From the cell containing the given text, extract its center point as (x, y) coordinate. 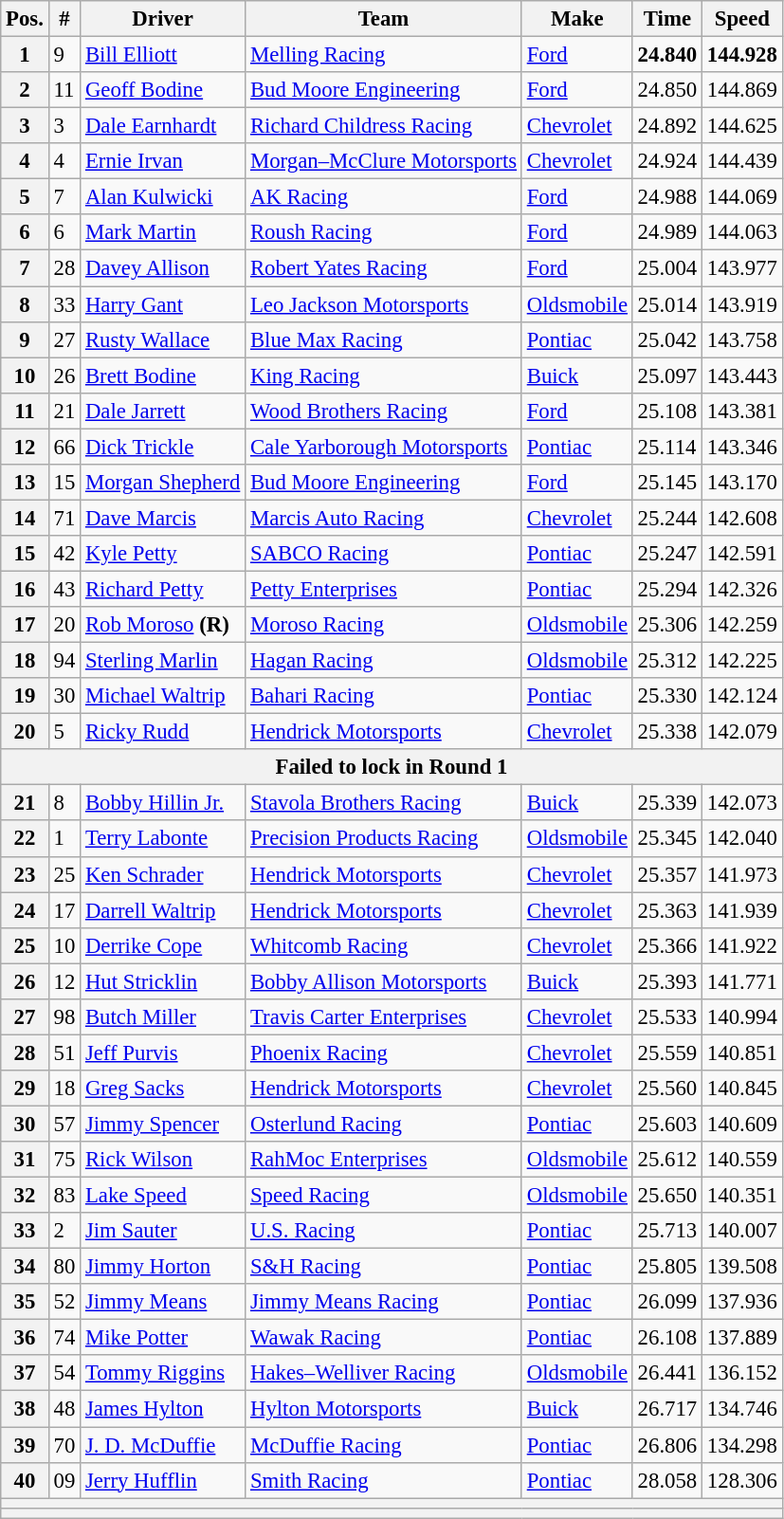
Ernie Irvan (163, 161)
24.850 (667, 90)
142.225 (743, 661)
66 (64, 447)
25.042 (667, 339)
Moroso Racing (384, 625)
144.625 (743, 126)
Rusty Wallace (163, 339)
Bobby Hillin Jr. (163, 803)
McDuffie Racing (384, 1445)
Rob Moroso (R) (163, 625)
# (64, 19)
140.845 (743, 1089)
25.713 (667, 1231)
25.345 (667, 839)
Darrell Waltrip (163, 910)
Marcis Auto Racing (384, 518)
26.806 (667, 1445)
70 (64, 1445)
25.363 (667, 910)
James Hylton (163, 1409)
25.357 (667, 874)
Jerry Hufflin (163, 1480)
Osterlund Racing (384, 1124)
143.381 (743, 411)
136.152 (743, 1374)
Wood Brothers Racing (384, 411)
25.145 (667, 483)
RahMoc Enterprises (384, 1160)
143.977 (743, 268)
Morgan Shepherd (163, 483)
38 (25, 1409)
Roush Racing (384, 232)
Dick Trickle (163, 447)
26.099 (667, 1302)
25.612 (667, 1160)
Cale Yarborough Motorsports (384, 447)
28.058 (667, 1480)
24.924 (667, 161)
Terry Labonte (163, 839)
Robert Yates Racing (384, 268)
31 (25, 1160)
Speed (743, 19)
25.559 (667, 1052)
25.603 (667, 1124)
Tommy Riggins (163, 1374)
Ken Schrader (163, 874)
40 (25, 1480)
34 (25, 1267)
26.717 (667, 1409)
25.312 (667, 661)
144.928 (743, 55)
143.919 (743, 304)
19 (25, 696)
54 (64, 1374)
Hylton Motorsports (384, 1409)
Michael Waltrip (163, 696)
143.346 (743, 447)
142.608 (743, 518)
83 (64, 1196)
141.939 (743, 910)
74 (64, 1338)
137.889 (743, 1338)
Driver (163, 19)
Jimmy Spencer (163, 1124)
Richard Childress Racing (384, 126)
140.007 (743, 1231)
Davey Allison (163, 268)
141.771 (743, 981)
142.040 (743, 839)
Precision Products Racing (384, 839)
Hagan Racing (384, 661)
Rick Wilson (163, 1160)
25.306 (667, 625)
98 (64, 1017)
Jimmy Horton (163, 1267)
25.330 (667, 696)
U.S. Racing (384, 1231)
Blue Max Racing (384, 339)
Ricky Rudd (163, 732)
144.069 (743, 197)
Alan Kulwicki (163, 197)
140.609 (743, 1124)
AK Racing (384, 197)
43 (64, 589)
24.988 (667, 197)
142.259 (743, 625)
142.079 (743, 732)
141.973 (743, 874)
42 (64, 554)
32 (25, 1196)
140.994 (743, 1017)
Bahari Racing (384, 696)
139.508 (743, 1267)
Jeff Purvis (163, 1052)
Derrike Cope (163, 945)
Butch Miller (163, 1017)
Mark Martin (163, 232)
Stavola Brothers Racing (384, 803)
128.306 (743, 1480)
Dale Earnhardt (163, 126)
Morgan–McClure Motorsports (384, 161)
Failed to lock in Round 1 (392, 767)
Jimmy Means (163, 1302)
25.533 (667, 1017)
King Racing (384, 375)
Whitcomb Racing (384, 945)
23 (25, 874)
141.922 (743, 945)
Jimmy Means Racing (384, 1302)
Bobby Allison Motorsports (384, 981)
25.294 (667, 589)
Leo Jackson Motorsports (384, 304)
Petty Enterprises (384, 589)
26.108 (667, 1338)
Dale Jarrett (163, 411)
25.247 (667, 554)
Pos. (25, 19)
26.441 (667, 1374)
Make (576, 19)
137.936 (743, 1302)
142.326 (743, 589)
35 (25, 1302)
140.351 (743, 1196)
Hut Stricklin (163, 981)
25.338 (667, 732)
25.097 (667, 375)
25.560 (667, 1089)
25.244 (667, 518)
Dave Marcis (163, 518)
24.892 (667, 126)
J. D. McDuffie (163, 1445)
25.339 (667, 803)
Bill Elliott (163, 55)
142.124 (743, 696)
144.439 (743, 161)
143.443 (743, 375)
25.014 (667, 304)
13 (25, 483)
142.591 (743, 554)
48 (64, 1409)
140.559 (743, 1160)
Team (384, 19)
Brett Bodine (163, 375)
Geoff Bodine (163, 90)
142.073 (743, 803)
Phoenix Racing (384, 1052)
SABCO Racing (384, 554)
Wawak Racing (384, 1338)
24 (25, 910)
Speed Racing (384, 1196)
Travis Carter Enterprises (384, 1017)
Melling Racing (384, 55)
39 (25, 1445)
29 (25, 1089)
16 (25, 589)
Lake Speed (163, 1196)
25.114 (667, 447)
37 (25, 1374)
52 (64, 1302)
57 (64, 1124)
14 (25, 518)
140.851 (743, 1052)
Jim Sauter (163, 1231)
25.805 (667, 1267)
144.063 (743, 232)
24.989 (667, 232)
24.840 (667, 55)
143.758 (743, 339)
Mike Potter (163, 1338)
25.004 (667, 268)
Time (667, 19)
Hakes–Welliver Racing (384, 1374)
134.746 (743, 1409)
80 (64, 1267)
144.869 (743, 90)
Smith Racing (384, 1480)
Greg Sacks (163, 1089)
71 (64, 518)
Sterling Marlin (163, 661)
25.108 (667, 411)
Harry Gant (163, 304)
36 (25, 1338)
51 (64, 1052)
25.393 (667, 981)
94 (64, 661)
75 (64, 1160)
S&H Racing (384, 1267)
09 (64, 1480)
134.298 (743, 1445)
25.366 (667, 945)
143.170 (743, 483)
Kyle Petty (163, 554)
22 (25, 839)
Richard Petty (163, 589)
25.650 (667, 1196)
